Determine the [X, Y] coordinate at the center of the cell enclosing the given text.  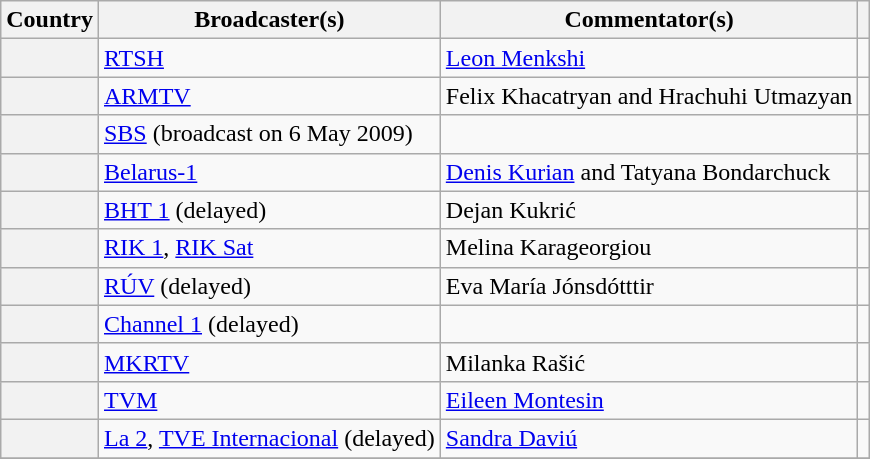
TVM [269, 400]
MKRTV [269, 362]
Eva María Jónsdótttir [649, 286]
ARMTV [269, 96]
SBS (broadcast on 6 May 2009) [269, 134]
Felix Khacatryan and Hrachuhi Utmazyan [649, 96]
RÚV (delayed) [269, 286]
Dejan Kukrić [649, 210]
Melina Karageorgiou [649, 248]
RTSH [269, 58]
Broadcaster(s) [269, 20]
Channel 1 (delayed) [269, 324]
Eileen Montesin [649, 400]
Country [50, 20]
La 2, TVE Internacional (delayed) [269, 438]
BHT 1 (delayed) [269, 210]
Milanka Rašić [649, 362]
Leon Menkshi [649, 58]
Sandra Daviú [649, 438]
Commentator(s) [649, 20]
Belarus-1 [269, 172]
Denis Kurian and Tatyana Bondarchuck [649, 172]
RIK 1, RIK Sat [269, 248]
